Extract the [X, Y] coordinate from the center of the cell holding the provided text.  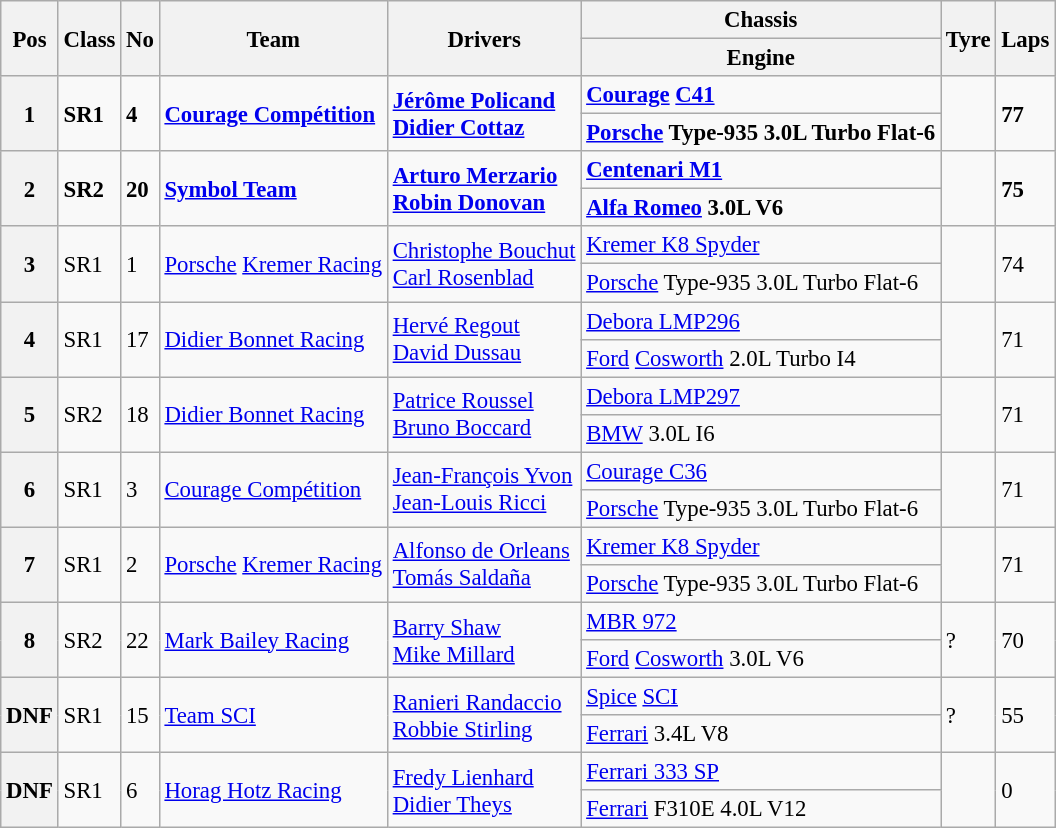
Ford Cosworth 2.0L Turbo I4 [761, 358]
Pos [30, 38]
Ferrari 333 SP [761, 772]
Christophe Bouchut Carl Rosenblad [484, 264]
Ranieri Randaccio Robbie Stirling [484, 716]
Courage C41 [761, 95]
75 [1026, 188]
0 [1026, 790]
Ferrari F310E 4.0L V12 [761, 809]
Ford Cosworth 3.0L V6 [761, 659]
Courage C36 [761, 471]
Jérôme Policand Didier Cottaz [484, 114]
No [140, 38]
70 [1026, 640]
BMW 3.0L I6 [761, 433]
7 [30, 564]
Fredy Lienhard Didier Theys [484, 790]
Alfonso de Orleans Tomás Saldaña [484, 564]
Ferrari 3.4L V8 [761, 734]
Laps [1026, 38]
Jean-François Yvon Jean-Louis Ricci [484, 490]
Alfa Romeo 3.0L V6 [761, 208]
Barry Shaw Mike Millard [484, 640]
15 [140, 716]
20 [140, 188]
Chassis [761, 20]
8 [30, 640]
74 [1026, 264]
Centenari M1 [761, 170]
Mark Bailey Racing [273, 640]
Tyre [968, 38]
Team SCI [273, 716]
Spice SCI [761, 697]
Debora LMP297 [761, 396]
55 [1026, 716]
Horag Hotz Racing [273, 790]
MBR 972 [761, 621]
Patrice Roussel Bruno Boccard [484, 414]
77 [1026, 114]
Drivers [484, 38]
5 [30, 414]
Engine [761, 58]
Team [273, 38]
Hervé Regout David Dussau [484, 340]
Arturo Merzario Robin Donovan [484, 188]
18 [140, 414]
Debora LMP296 [761, 321]
Symbol Team [273, 188]
22 [140, 640]
17 [140, 340]
Class [90, 38]
